Capture the cell that displays the provided text and extract its (x, y) central coordinate. 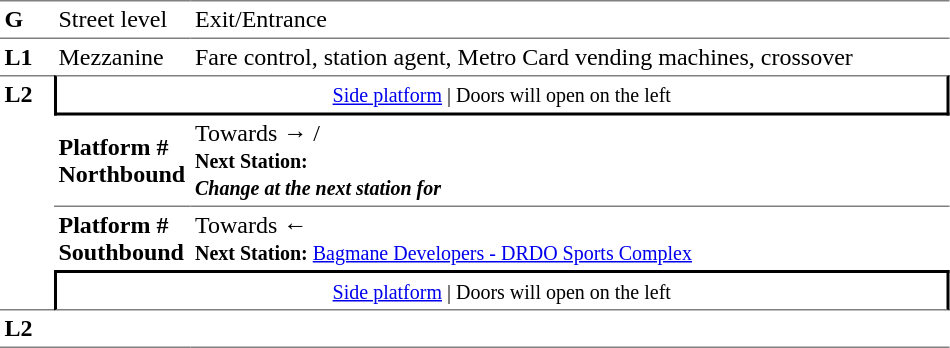
Towards ← Next Station: Bagmane Developers - DRDO Sports Complex (570, 238)
Platform #Southbound (122, 238)
Platform #Northbound (122, 162)
Exit/Entrance (570, 20)
Street level (122, 20)
Towards → / Next Station: Change at the next station for (570, 162)
L1 (27, 57)
Fare control, station agent, Metro Card vending machines, crossover (570, 57)
Mezzanine (122, 57)
G (27, 20)
